Detect which cell encompasses the target text, then output its [X, Y] center coordinate. 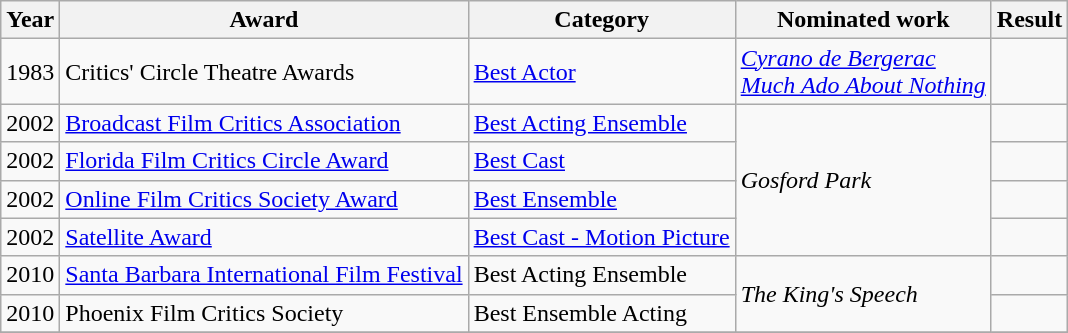
Best Ensemble [602, 199]
Best Cast - Motion Picture [602, 237]
Phoenix Film Critics Society [264, 313]
Best Actor [602, 72]
Year [30, 20]
Satellite Award [264, 237]
Gosford Park [863, 180]
Category [602, 20]
Online Film Critics Society Award [264, 199]
Florida Film Critics Circle Award [264, 161]
Nominated work [863, 20]
Critics' Circle Theatre Awards [264, 72]
Cyrano de Bergerac Much Ado About Nothing [863, 72]
Santa Barbara International Film Festival [264, 275]
1983 [30, 72]
Result [1029, 20]
The King's Speech [863, 294]
Best Cast [602, 161]
Broadcast Film Critics Association [264, 123]
Best Ensemble Acting [602, 313]
Award [264, 20]
